Return (X, Y) of the center of cell containing provided text 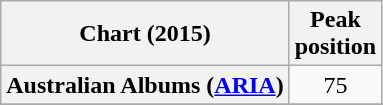
Australian Albums (ARIA) (145, 85)
Chart (2015) (145, 34)
Peak position (335, 34)
75 (335, 85)
